Return the (X, Y) coordinate for the center point of the cell that contains the specified text.  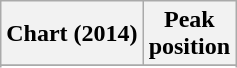
Chart (2014) (72, 34)
Peakposition (189, 34)
